Provide the (x, y) coordinate of the cell's center where the given text is located.  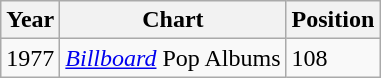
Position (333, 20)
108 (333, 58)
Chart (173, 20)
1977 (30, 58)
Billboard Pop Albums (173, 58)
Year (30, 20)
